For the text-containing cell, return its midpoint in [X, Y] coordinate format. 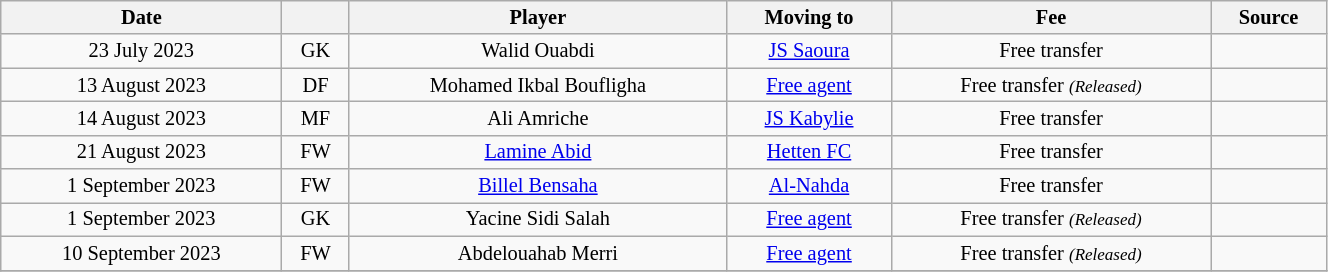
Al-Nahda [810, 186]
DF [316, 85]
Fee [1050, 17]
JS Kabylie [810, 118]
Billel Bensaha [538, 186]
Abdelouahab Merri [538, 253]
Moving to [810, 17]
MF [316, 118]
Date [142, 17]
10 September 2023 [142, 253]
21 August 2023 [142, 152]
Walid Ouabdi [538, 51]
Source [1269, 17]
Player [538, 17]
Lamine Abid [538, 152]
Hetten FC [810, 152]
14 August 2023 [142, 118]
Yacine Sidi Salah [538, 219]
23 July 2023 [142, 51]
JS Saoura [810, 51]
Mohamed Ikbal Boufligha [538, 85]
Ali Amriche [538, 118]
13 August 2023 [142, 85]
